Locate the cell with the specified text and output its [x, y] center coordinate. 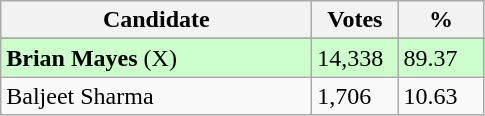
% [441, 20]
89.37 [441, 58]
14,338 [355, 58]
Baljeet Sharma [156, 96]
Candidate [156, 20]
Votes [355, 20]
1,706 [355, 96]
Brian Mayes (X) [156, 58]
10.63 [441, 96]
